Locate the cell with the specified text and output its (X, Y) center coordinate. 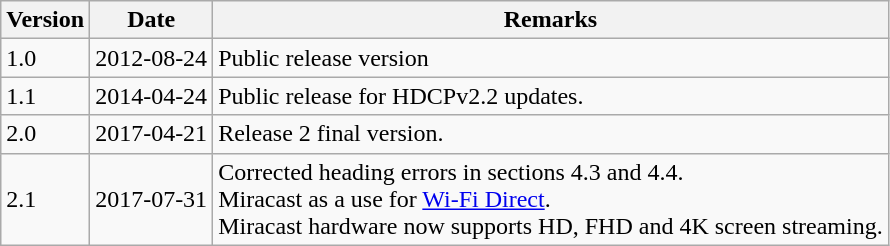
2.1 (46, 199)
Public release version (551, 58)
2.0 (46, 134)
2017-04-21 (152, 134)
Release 2 final version. (551, 134)
Date (152, 20)
2017-07-31 (152, 199)
2014-04-24 (152, 96)
Version (46, 20)
Corrected heading errors in sections 4.3 and 4.4.Miracast as a use for Wi-Fi Direct.Miracast hardware now supports HD, FHD and 4K screen streaming. (551, 199)
Remarks (551, 20)
1.1 (46, 96)
Public release for HDCPv2.2 updates. (551, 96)
2012-08-24 (152, 58)
1.0 (46, 58)
